Output the [x, y] coordinate of the center of the cell containing the given text.  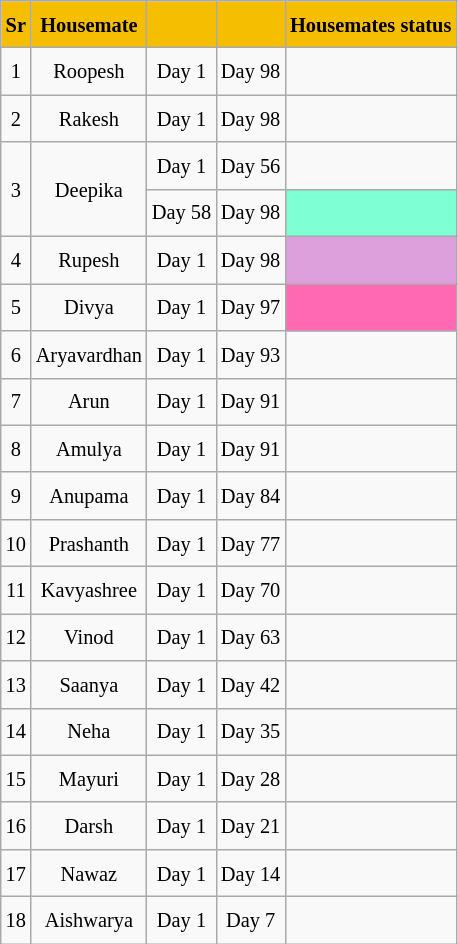
Day 42 [250, 684]
11 [16, 590]
14 [16, 732]
Darsh [89, 826]
Kavyashree [89, 590]
Deepika [89, 189]
Anupama [89, 496]
Day 58 [182, 212]
Day 21 [250, 826]
9 [16, 496]
Prashanth [89, 542]
Day 14 [250, 872]
Housemates status [370, 24]
8 [16, 448]
Day 70 [250, 590]
15 [16, 778]
Day 77 [250, 542]
10 [16, 542]
Arun [89, 402]
6 [16, 354]
1 [16, 72]
Sr [16, 24]
Day 63 [250, 636]
Nawaz [89, 872]
Amulya [89, 448]
Roopesh [89, 72]
12 [16, 636]
Saanya [89, 684]
13 [16, 684]
17 [16, 872]
Mayuri [89, 778]
16 [16, 826]
Divya [89, 306]
Neha [89, 732]
18 [16, 920]
Day 97 [250, 306]
Housemate [89, 24]
Rupesh [89, 260]
Day 84 [250, 496]
2 [16, 118]
Aishwarya [89, 920]
Day 56 [250, 166]
Aryavardhan [89, 354]
Vinod [89, 636]
4 [16, 260]
5 [16, 306]
3 [16, 189]
Day 28 [250, 778]
Day 93 [250, 354]
Rakesh [89, 118]
Day 35 [250, 732]
7 [16, 402]
Day 7 [250, 920]
